Find where the given text appears and provide that cell's center as (X, Y) coordinate. 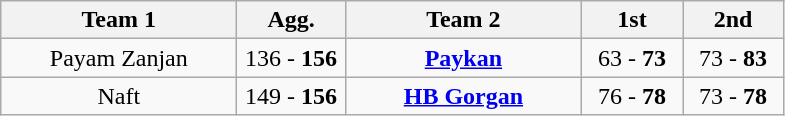
76 - 78 (632, 96)
136 - 156 (292, 58)
Agg. (292, 20)
1st (632, 20)
63 - 73 (632, 58)
2nd (732, 20)
Naft (119, 96)
73 - 78 (732, 96)
Paykan (463, 58)
Team 2 (463, 20)
73 - 83 (732, 58)
Payam Zanjan (119, 58)
HB Gorgan (463, 96)
149 - 156 (292, 96)
Team 1 (119, 20)
